Return [x, y] of the center of cell containing provided text 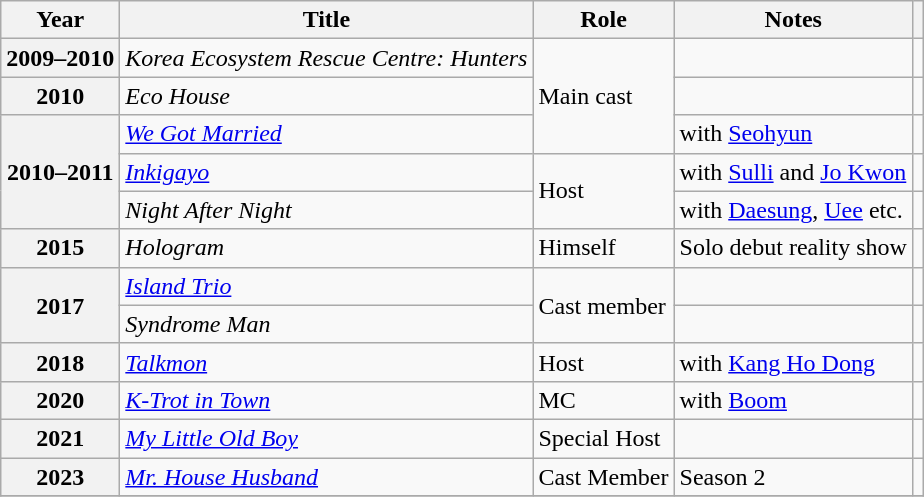
with Boom [793, 400]
Talkmon [326, 362]
2020 [60, 400]
with Sulli and Jo Kwon [793, 172]
MC [604, 400]
K-Trot in Town [326, 400]
Cast Member [604, 477]
2017 [60, 305]
Syndrome Man [326, 324]
Hologram [326, 248]
Himself [604, 248]
2009–2010 [60, 58]
with Kang Ho Dong [793, 362]
Night After Night [326, 210]
Cast member [604, 305]
2021 [60, 438]
Island Trio [326, 286]
2023 [60, 477]
Mr. House Husband [326, 477]
Year [60, 20]
Title [326, 20]
Solo debut reality show [793, 248]
Role [604, 20]
My Little Old Boy [326, 438]
2010 [60, 96]
Inkigayo [326, 172]
with Seohyun [793, 134]
Eco House [326, 96]
Special Host [604, 438]
2018 [60, 362]
We Got Married [326, 134]
with Daesung, Uee etc. [793, 210]
Main cast [604, 96]
Korea Ecosystem Rescue Centre: Hunters [326, 58]
2010–2011 [60, 172]
Season 2 [793, 477]
2015 [60, 248]
Notes [793, 20]
